Pinpoint the cell where the given text exists, returning its (x, y) midpoint coordinate. 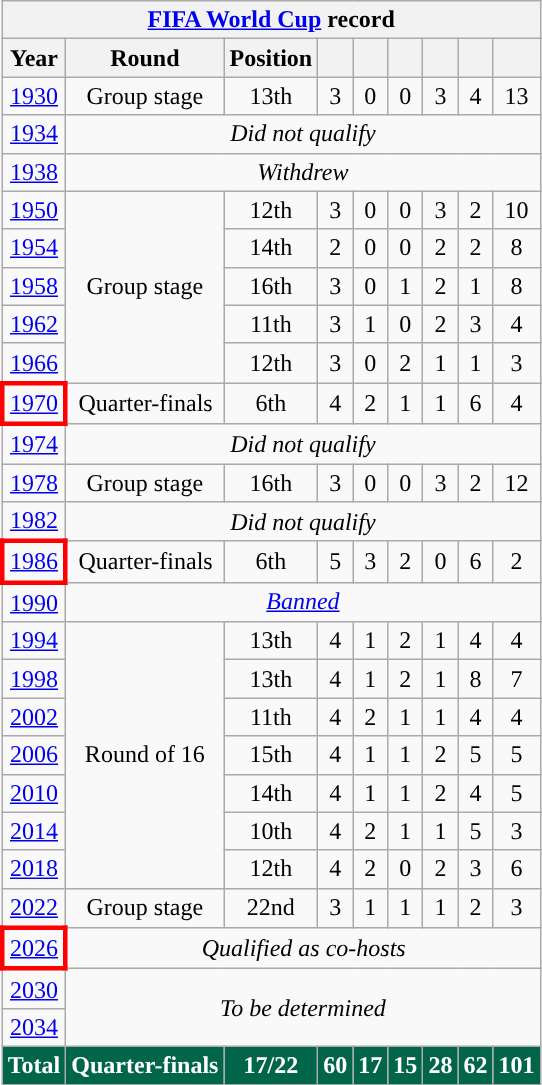
15th (271, 755)
1982 (34, 522)
1958 (34, 286)
1974 (34, 444)
2010 (34, 793)
17/22 (271, 1065)
1962 (34, 324)
Banned (303, 602)
1990 (34, 602)
Round (145, 58)
101 (516, 1065)
60 (336, 1065)
2030 (34, 989)
12 (516, 483)
2002 (34, 717)
22nd (271, 908)
2014 (34, 831)
Round of 16 (145, 755)
2022 (34, 908)
To be determined (303, 1008)
1978 (34, 483)
Position (271, 58)
10 (516, 210)
13 (516, 96)
1938 (34, 172)
2006 (34, 755)
Year (34, 58)
1930 (34, 96)
FIFA World Cup record (271, 20)
1950 (34, 210)
7 (516, 679)
1934 (34, 134)
2026 (34, 948)
Total (34, 1065)
1954 (34, 248)
15 (406, 1065)
2034 (34, 1027)
Qualified as co-hosts (303, 948)
1994 (34, 641)
28 (440, 1065)
17 (370, 1065)
10th (271, 831)
1986 (34, 562)
1998 (34, 679)
1970 (34, 404)
2018 (34, 869)
Withdrew (303, 172)
1966 (34, 363)
62 (476, 1065)
